Locate the cell with the specified text and output its (X, Y) center coordinate. 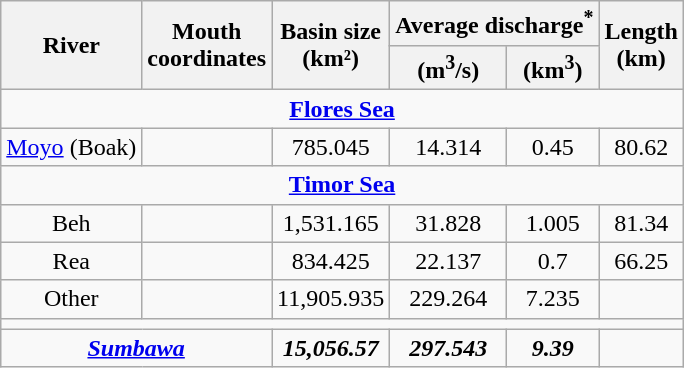
Mouthcoordinates (207, 46)
Average discharge* (494, 24)
66.25 (641, 261)
(m3/s) (448, 68)
7.235 (553, 299)
229.264 (448, 299)
9.39 (553, 348)
834.425 (331, 261)
0.45 (553, 147)
1.005 (553, 223)
14.314 (448, 147)
11,905.935 (331, 299)
22.137 (448, 261)
(km3) (553, 68)
Length(km) (641, 46)
Other (72, 299)
81.34 (641, 223)
Flores Sea (342, 109)
80.62 (641, 147)
0.7 (553, 261)
15,056.57 (331, 348)
1,531.165 (331, 223)
31.828 (448, 223)
Beh (72, 223)
River (72, 46)
Rea (72, 261)
Basin size(km²) (331, 46)
Timor Sea (342, 185)
785.045 (331, 147)
Sumbawa (136, 348)
Moyo (Boak) (72, 147)
297.543 (448, 348)
